Output the (x, y) coordinate of the center of the cell containing the given text.  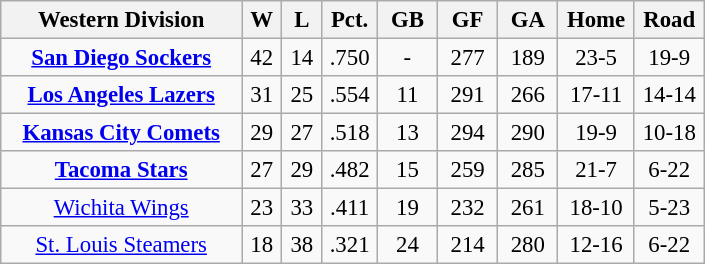
38 (302, 245)
Tacoma Stars (122, 170)
18-10 (596, 208)
GB (407, 20)
- (407, 58)
San Diego Sockers (122, 58)
189 (528, 58)
280 (528, 245)
14 (302, 58)
.321 (350, 245)
291 (468, 95)
Pct. (350, 20)
St. Louis Steamers (122, 245)
232 (468, 208)
13 (407, 133)
GF (468, 20)
W (262, 20)
17-11 (596, 95)
214 (468, 245)
25 (302, 95)
31 (262, 95)
11 (407, 95)
24 (407, 245)
.482 (350, 170)
19 (407, 208)
42 (262, 58)
5-23 (669, 208)
23 (262, 208)
261 (528, 208)
Kansas City Comets (122, 133)
14-14 (669, 95)
GA (528, 20)
285 (528, 170)
.750 (350, 58)
12-16 (596, 245)
23-5 (596, 58)
Home (596, 20)
294 (468, 133)
15 (407, 170)
21-7 (596, 170)
Wichita Wings (122, 208)
.518 (350, 133)
33 (302, 208)
18 (262, 245)
Los Angeles Lazers (122, 95)
Western Division (122, 20)
259 (468, 170)
Road (669, 20)
10-18 (669, 133)
266 (528, 95)
L (302, 20)
290 (528, 133)
.411 (350, 208)
277 (468, 58)
.554 (350, 95)
